Return the (X, Y) coordinate for the center point of the cell that contains the specified text.  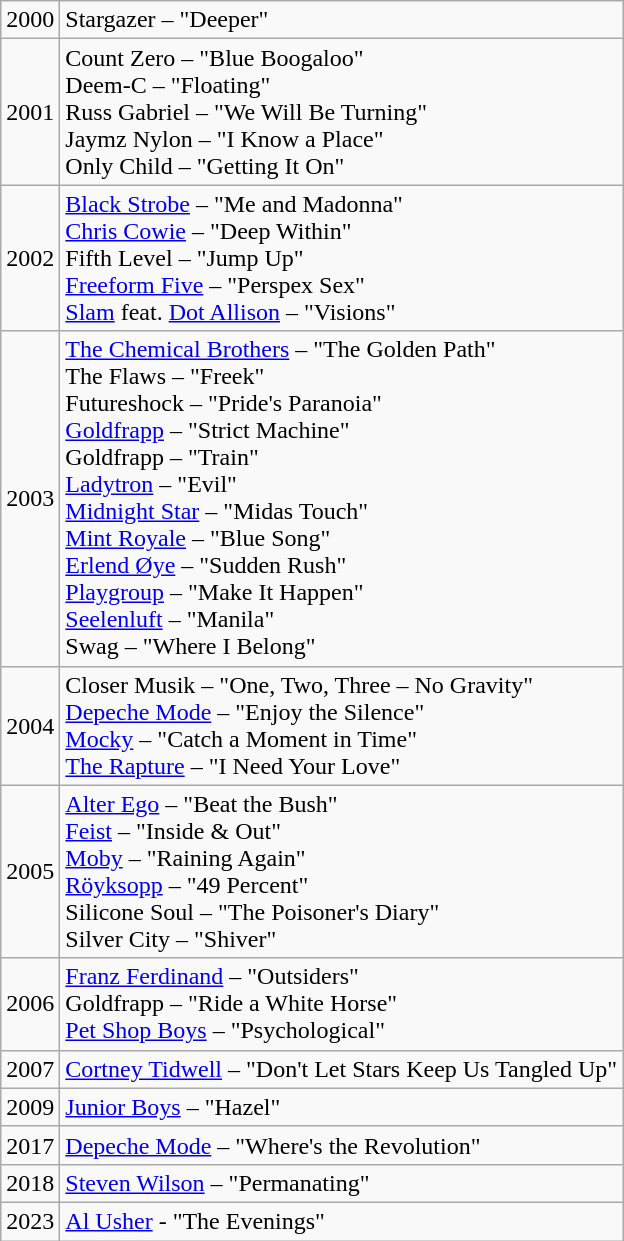
Black Strobe – "Me and Madonna"Chris Cowie – "Deep Within"Fifth Level – "Jump Up"Freeform Five – "Perspex Sex"Slam feat. Dot Allison – "Visions" (342, 258)
Franz Ferdinand – "Outsiders"Goldfrapp – "Ride a White Horse"Pet Shop Boys – "Psychological" (342, 1004)
Closer Musik – "One, Two, Three – No Gravity"Depeche Mode – "Enjoy the Silence"Mocky – "Catch a Moment in Time"The Rapture – "I Need Your Love" (342, 726)
Junior Boys – "Hazel" (342, 1107)
Steven Wilson – "Permanating" (342, 1183)
Depeche Mode – "Where's the Revolution" (342, 1145)
2023 (30, 1221)
2003 (30, 498)
2000 (30, 20)
2004 (30, 726)
2009 (30, 1107)
Stargazer – "Deeper" (342, 20)
2002 (30, 258)
Count Zero – "Blue Boogaloo"Deem-C – "Floating"Russ Gabriel – "We Will Be Turning"Jaymz Nylon – "I Know a Place"Only Child – "Getting It On" (342, 112)
2018 (30, 1183)
Al Usher - "The Evenings" (342, 1221)
2007 (30, 1069)
2001 (30, 112)
Cortney Tidwell – "Don't Let Stars Keep Us Tangled Up" (342, 1069)
2017 (30, 1145)
2005 (30, 872)
2006 (30, 1004)
